Extract the (x, y) coordinate from the center of the cell holding the provided text.  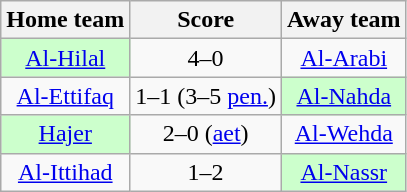
Al-Nahda (344, 96)
Hajer (66, 134)
4–0 (206, 58)
1–2 (206, 172)
2–0 (aet) (206, 134)
1–1 (3–5 pen.) (206, 96)
Al-Arabi (344, 58)
Al-Nassr (344, 172)
Al-Hilal (66, 58)
Al-Ittihad (66, 172)
Score (206, 20)
Home team (66, 20)
Away team (344, 20)
Al-Wehda (344, 134)
Al-Ettifaq (66, 96)
